Identify which cell holds the provided text, then report its [x, y] central coordinate. 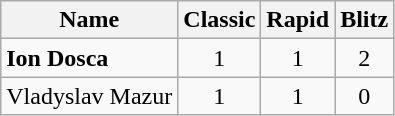
Ion Dosca [90, 58]
Name [90, 20]
Vladyslav Mazur [90, 96]
0 [364, 96]
2 [364, 58]
Classic [220, 20]
Rapid [298, 20]
Blitz [364, 20]
